Return (x, y) of the center of cell containing provided text 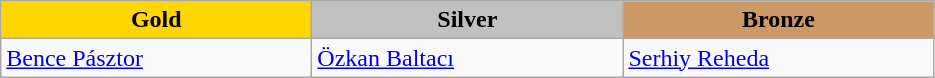
Bronze (778, 20)
Serhiy Reheda (778, 58)
Özkan Baltacı (468, 58)
Bence Pásztor (156, 58)
Silver (468, 20)
Gold (156, 20)
